Locate the cell with the specified text and output its (X, Y) center coordinate. 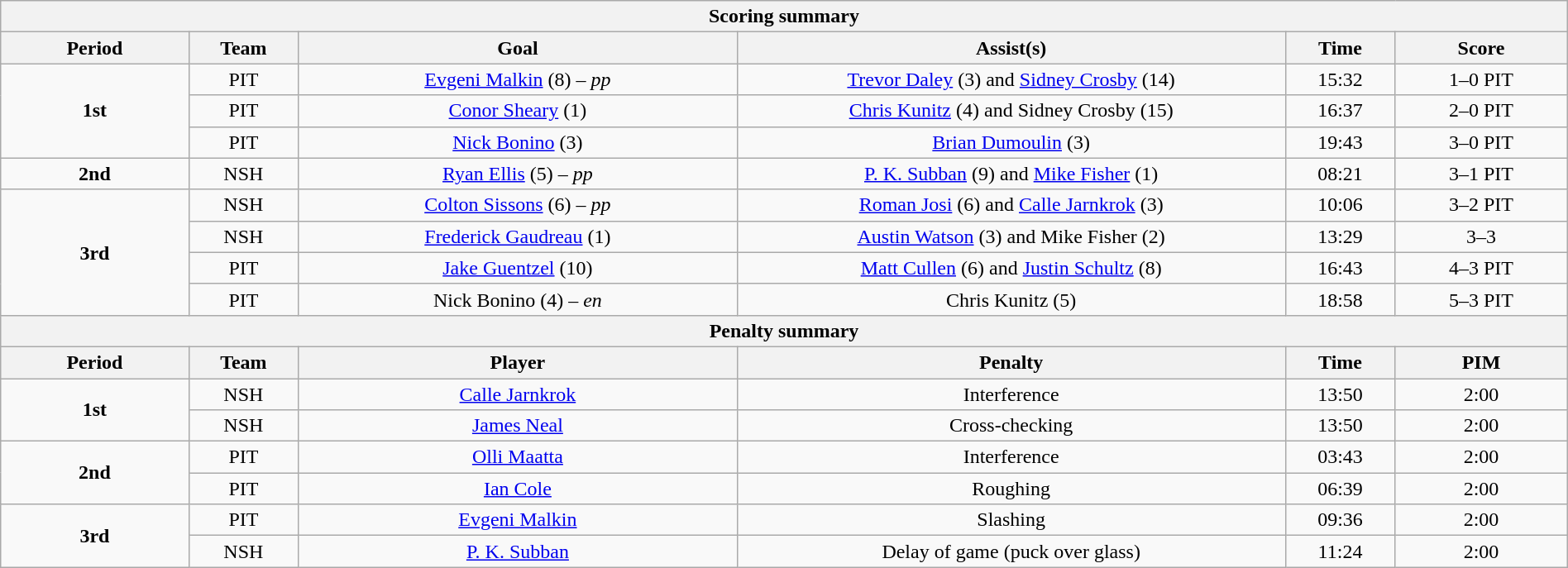
Trevor Daley (3) and Sidney Crosby (14) (1011, 79)
06:39 (1340, 489)
3–0 PIT (1481, 142)
P. K. Subban (9) and Mike Fisher (1) (1011, 174)
Nick Bonino (3) (518, 142)
Score (1481, 48)
Goal (518, 48)
3–3 (1481, 236)
09:36 (1340, 520)
Slashing (1011, 520)
Austin Watson (3) and Mike Fisher (2) (1011, 236)
Colton Sissons (6) – pp (518, 205)
10:06 (1340, 205)
5–3 PIT (1481, 299)
Ryan Ellis (5) – pp (518, 174)
Chris Kunitz (4) and Sidney Crosby (15) (1011, 111)
Roughing (1011, 489)
16:43 (1340, 268)
Nick Bonino (4) – en (518, 299)
19:43 (1340, 142)
Jake Guentzel (10) (518, 268)
Scoring summary (784, 17)
18:58 (1340, 299)
Evgeni Malkin (8) – pp (518, 79)
Delay of game (puck over glass) (1011, 551)
16:37 (1340, 111)
Penalty (1011, 362)
Penalty summary (784, 331)
Conor Sheary (1) (518, 111)
03:43 (1340, 457)
2–0 PIT (1481, 111)
Frederick Gaudreau (1) (518, 236)
P. K. Subban (518, 551)
3–1 PIT (1481, 174)
08:21 (1340, 174)
15:32 (1340, 79)
4–3 PIT (1481, 268)
PIM (1481, 362)
Chris Kunitz (5) (1011, 299)
Olli Maatta (518, 457)
Player (518, 362)
11:24 (1340, 551)
James Neal (518, 426)
Evgeni Malkin (518, 520)
Brian Dumoulin (3) (1011, 142)
Cross-checking (1011, 426)
Calle Jarnkrok (518, 394)
3–2 PIT (1481, 205)
Matt Cullen (6) and Justin Schultz (8) (1011, 268)
Roman Josi (6) and Calle Jarnkrok (3) (1011, 205)
Assist(s) (1011, 48)
1–0 PIT (1481, 79)
13:29 (1340, 236)
Ian Cole (518, 489)
